Pinpoint the cell where the given text exists, returning its [x, y] midpoint coordinate. 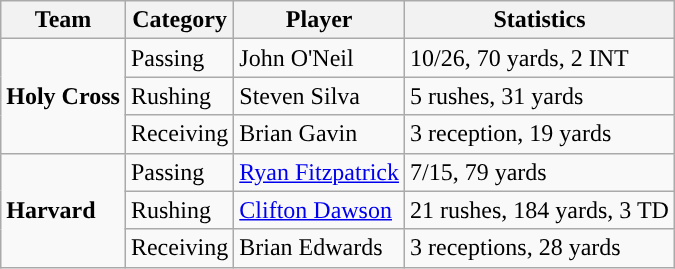
3 reception, 19 yards [540, 134]
7/15, 79 yards [540, 172]
Category [179, 20]
Ryan Fitzpatrick [320, 172]
Clifton Dawson [320, 210]
Harvard [64, 210]
3 receptions, 28 yards [540, 248]
John O'Neil [320, 58]
10/26, 70 yards, 2 INT [540, 58]
Statistics [540, 20]
Brian Gavin [320, 134]
Holy Cross [64, 96]
Team [64, 20]
5 rushes, 31 yards [540, 96]
Steven Silva [320, 96]
21 rushes, 184 yards, 3 TD [540, 210]
Brian Edwards [320, 248]
Player [320, 20]
